For the text-containing cell, return its midpoint in [x, y] coordinate format. 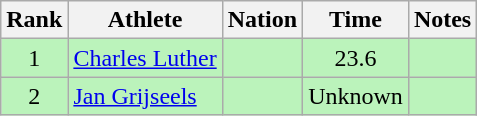
Time [356, 20]
Athlete [145, 20]
Nation [262, 20]
Jan Grijseels [145, 96]
1 [34, 58]
Unknown [356, 96]
23.6 [356, 58]
Charles Luther [145, 58]
2 [34, 96]
Notes [442, 20]
Rank [34, 20]
